Search for the cell housing the specified text and yield its (x, y) center coordinate. 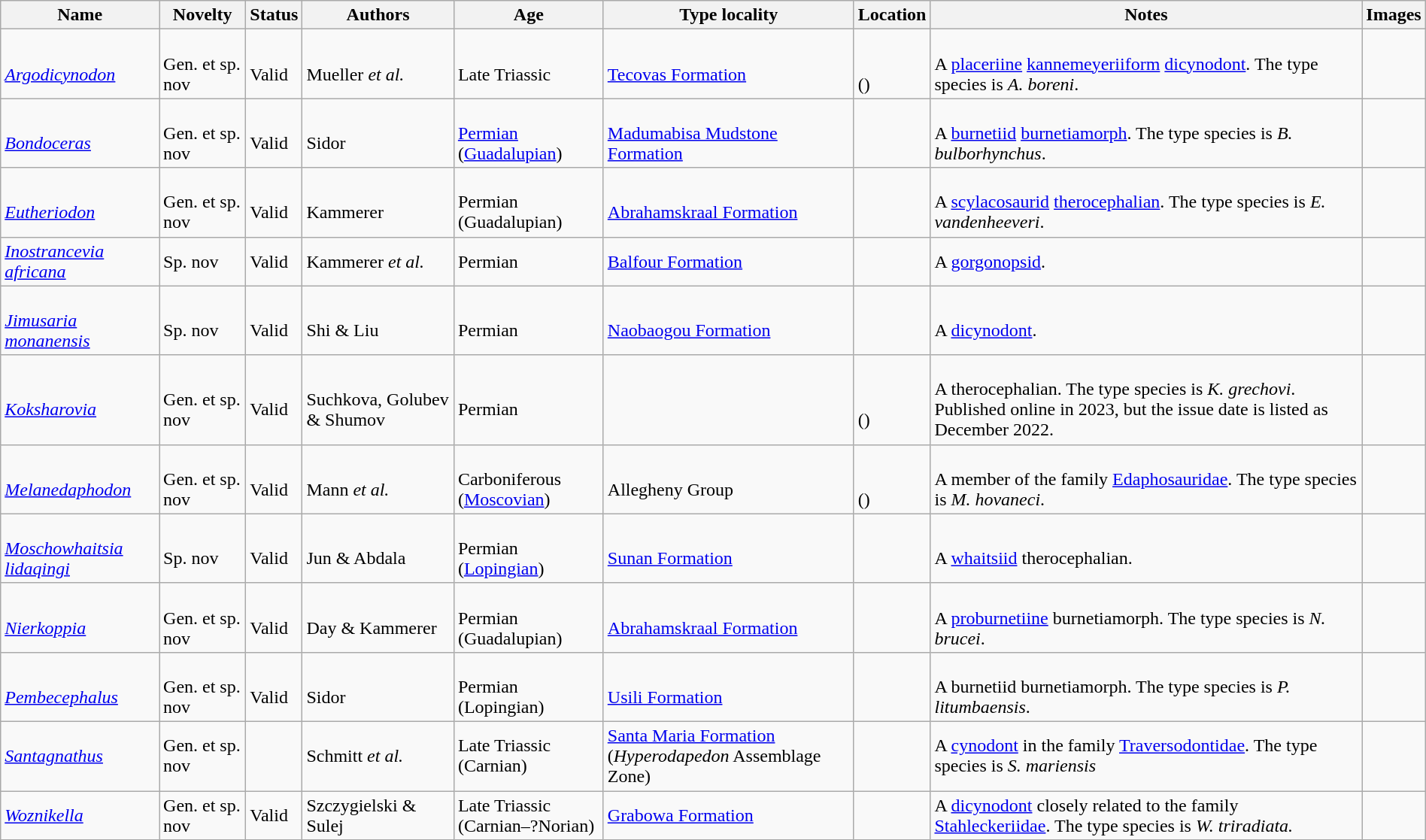
A burnetiid burnetiamorph. The type species is B. bulborhynchus. (1146, 133)
A burnetiid burnetiamorph. The type species is P. litumbaensis. (1146, 687)
Eutheriodon (80, 202)
Inostrancevia africana (80, 262)
A proburnetiine burnetiamorph. The type species is N. brucei. (1146, 617)
Novelty (203, 15)
Type locality (728, 15)
A dicynodont closely related to the family Stahleckeriidae. The type species is W. triradiata. (1146, 815)
A whaitsiid therocephalian. (1146, 548)
Balfour Formation (728, 262)
Schmitt et al. (378, 756)
Koksharovia (80, 400)
Nierkoppia (80, 617)
Kammerer (378, 202)
Age (528, 15)
Notes (1146, 15)
A scylacosaurid therocephalian. The type species is E. vandenheeveri. (1146, 202)
Images (1394, 15)
Jimusaria monanensis (80, 320)
Pembecephalus (80, 687)
Status (274, 15)
Grabowa Formation (728, 815)
Mann et al. (378, 479)
Santa Maria Formation (Hyperodapedon Assemblage Zone) (728, 756)
Madumabisa Mudstone Formation (728, 133)
Authors (378, 15)
Sunan Formation (728, 548)
Mueller et al. (378, 64)
Day & Kammerer (378, 617)
Bondoceras (80, 133)
Argodicynodon (80, 64)
A cynodont in the family Traversodontidae. The type species is S. mariensis (1146, 756)
Jun & Abdala (378, 548)
Location (892, 15)
Late Triassic(Carnian–?Norian) (528, 815)
Carboniferous (Moscovian) (528, 479)
Naobaogou Formation (728, 320)
Melanedaphodon (80, 479)
A therocephalian. The type species is K. grechovi. Published online in 2023, but the issue date is listed as December 2022. (1146, 400)
Suchkova, Golubev & Shumov (378, 400)
Usili Formation (728, 687)
Tecovas Formation (728, 64)
Woznikella (80, 815)
A member of the family Edaphosauridae. The type species is M. hovaneci. (1146, 479)
Late Triassic (528, 64)
A gorgonopsid. (1146, 262)
A dicynodont. (1146, 320)
Szczygielski & Sulej (378, 815)
Allegheny Group (728, 479)
A placeriine kannemeyeriiform dicynodont. The type species is A. boreni. (1146, 64)
Kammerer et al. (378, 262)
Name (80, 15)
Late Triassic (Carnian) (528, 756)
Santagnathus (80, 756)
Shi & Liu (378, 320)
Moschowhaitsia lidaqingi (80, 548)
